From the cell containing the given text, extract its center point as [x, y] coordinate. 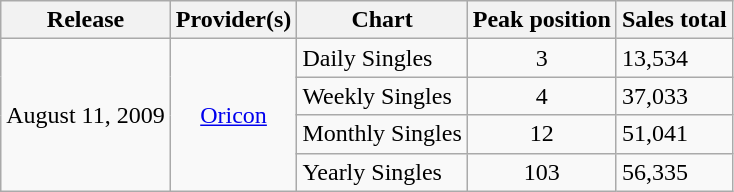
12 [542, 134]
13,534 [674, 58]
Oricon [234, 115]
103 [542, 172]
Chart [382, 20]
4 [542, 96]
Provider(s) [234, 20]
Weekly Singles [382, 96]
56,335 [674, 172]
37,033 [674, 96]
Daily Singles [382, 58]
Monthly Singles [382, 134]
Peak position [542, 20]
August 11, 2009 [86, 115]
Sales total [674, 20]
3 [542, 58]
Yearly Singles [382, 172]
Release [86, 20]
51,041 [674, 134]
